Locate the cell with the specified text and output its (X, Y) center coordinate. 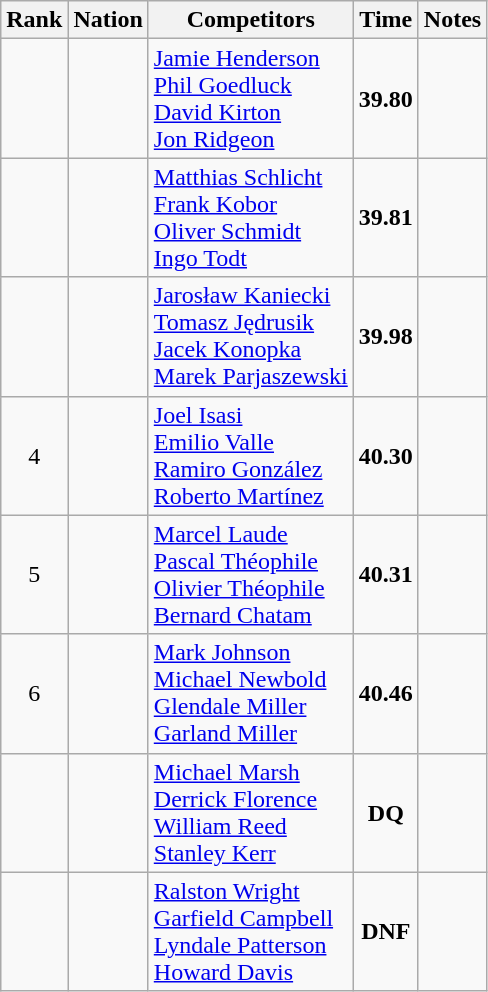
Michael MarshDerrick FlorenceWilliam ReedStanley Kerr (250, 812)
Nation (108, 20)
Joel IsasiEmilio ValleRamiro GonzálezRoberto Martínez (250, 456)
40.46 (386, 694)
Jarosław KanieckiTomasz JędrusikJacek KonopkaMarek Parjaszewski (250, 336)
Mark JohnsonMichael NewboldGlendale MillerGarland Miller (250, 694)
Marcel LaudePascal ThéophileOlivier ThéophileBernard Chatam (250, 574)
Time (386, 20)
4 (34, 456)
5 (34, 574)
DNF (386, 932)
Rank (34, 20)
40.31 (386, 574)
Jamie HendersonPhil GoedluckDavid KirtonJon Ridgeon (250, 98)
Ralston WrightGarfield CampbellLyndale PattersonHoward Davis (250, 932)
DQ (386, 812)
39.81 (386, 218)
40.30 (386, 456)
39.80 (386, 98)
39.98 (386, 336)
Competitors (250, 20)
Matthias SchlichtFrank KoborOliver SchmidtIngo Todt (250, 218)
Notes (452, 20)
6 (34, 694)
